Pinpoint the cell where the given text exists, returning its [X, Y] midpoint coordinate. 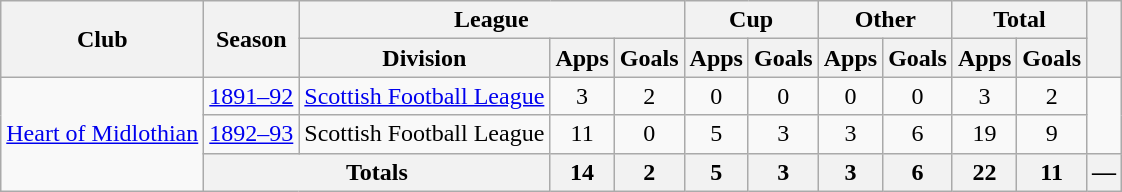
Cup [751, 20]
19 [984, 134]
Other [885, 20]
Total [1019, 20]
1891–92 [252, 96]
14 [582, 172]
— [1104, 172]
Heart of Midlothian [102, 134]
Totals [377, 172]
League [492, 20]
Season [252, 39]
Club [102, 39]
1892–93 [252, 134]
Division [424, 58]
9 [1052, 134]
22 [984, 172]
